For the text-containing cell, return its midpoint in (x, y) coordinate format. 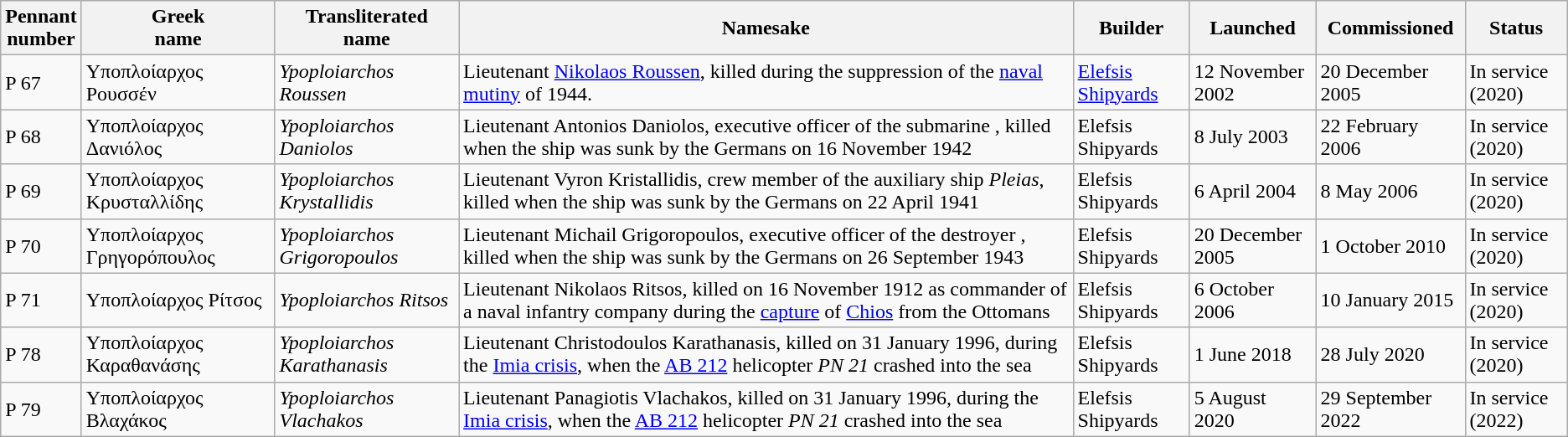
Greekname (178, 28)
5 August 2020 (1253, 409)
Lieutenant Vyron Kristallidis, crew member of the auxiliary ship Pleias, killed when the ship was sunk by the Germans on 22 April 1941 (766, 191)
10 January 2015 (1390, 300)
12 November 2002 (1253, 82)
Lieutenant Panagiotis Vlachakos, killed on 31 January 1996, during the Imia crisis, when the AB 212 helicopter PN 21 crashed into the sea (766, 409)
Lieutenant Antonios Daniolos, executive officer of the submarine , killed when the ship was sunk by the Germans on 16 November 1942 (766, 137)
Lieutenant Christodoulos Karathanasis, killed on 31 January 1996, during the Imia crisis, when the AB 212 helicopter PN 21 crashed into the sea (766, 355)
Lieutenant Michail Grigoropoulos, executive officer of the destroyer , killed when the ship was sunk by the Germans on 26 September 1943 (766, 246)
Υποπλοίαρχος Καραθανάσης (178, 355)
1 October 2010 (1390, 246)
Ypoploiarchos Grigoropoulos (367, 246)
8 May 2006 (1390, 191)
Ypoploiarchos Ritsos (367, 300)
Ypoploiarchos Vlachakos (367, 409)
Transliteratedname (367, 28)
P 70 (41, 246)
P 79 (41, 409)
P 69 (41, 191)
6 October 2006 (1253, 300)
P 68 (41, 137)
Ypoploiarchos Karathanasis (367, 355)
29 September 2022 (1390, 409)
Υποπλοίαρχος Δανιόλος (178, 137)
Commissioned (1390, 28)
28 July 2020 (1390, 355)
Υποπλοίαρχος Βλαχάκος (178, 409)
In service (2022) (1516, 409)
Υποπλοίαρχος Κρυσταλλίδης (178, 191)
1 June 2018 (1253, 355)
Ypoploiarchos Daniolos (367, 137)
Pennant number (41, 28)
Υποπλοίαρχος Ρίτσος (178, 300)
Ypoploiarchos Roussen (367, 82)
Namesake (766, 28)
Builder (1131, 28)
Υποπλοίαρχος Ρουσσέν (178, 82)
P 78 (41, 355)
Υποπλοίαρχος Γρηγορόπουλος (178, 246)
Ypoploiarchos Krystallidis (367, 191)
Lieutenant Nikolaos Ritsos, killed on 16 November 1912 as commander of a naval infantry company during the capture of Chios from the Ottomans (766, 300)
Status (1516, 28)
Launched (1253, 28)
P 71 (41, 300)
6 April 2004 (1253, 191)
Lieutenant Nikolaos Roussen, killed during the suppression of the naval mutiny of 1944. (766, 82)
P 67 (41, 82)
8 July 2003 (1253, 137)
22 February 2006 (1390, 137)
